Locate the cell with the specified text and output its [X, Y] center coordinate. 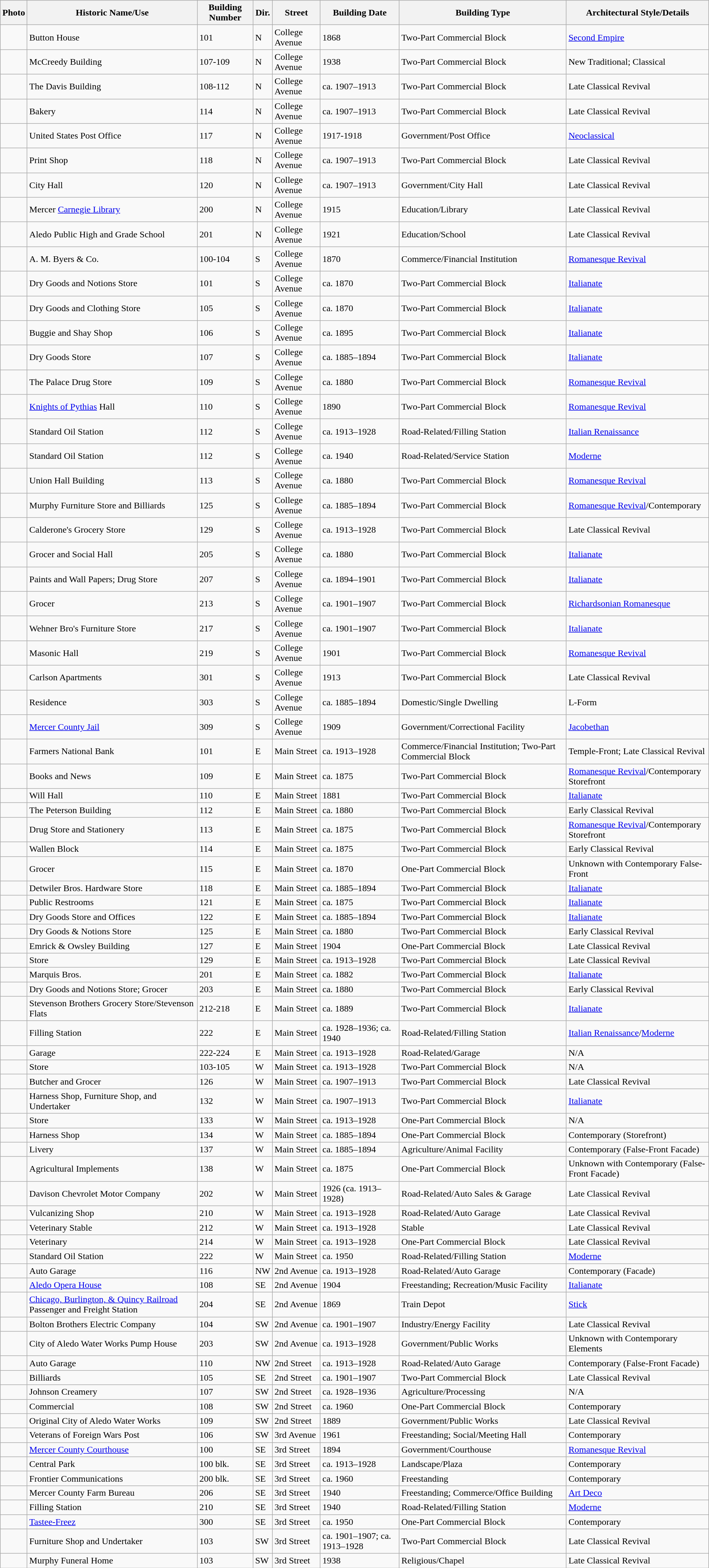
Landscape/Plaza [483, 1464]
1881 [360, 796]
Temple-Front; Late Classical Revival [637, 752]
132 [225, 1101]
Religious/Chapel [483, 1561]
1901 [360, 653]
Stevenson Brothers Grocery Store/Stevenson Flats [112, 1008]
1870 [360, 259]
Books and News [112, 776]
Wallen Block [112, 849]
Original City of Aledo Water Works [112, 1421]
Public Restrooms [112, 902]
1894 [360, 1450]
Detwiler Bros. Hardware Store [112, 888]
Photo [14, 13]
Freestanding; Commerce/Office Building [483, 1493]
Road-Related/Service Station [483, 456]
Carlson Apartments [112, 678]
The Davis Building [112, 86]
Dry Goods & Notions Store [112, 931]
303 [225, 702]
Bakery [112, 111]
Mercer County Farm Bureau [112, 1493]
1926 (ca. 1913–1928) [360, 1193]
115 [225, 868]
Train Depot [483, 1305]
103-105 [225, 1067]
Vulcanizing Shop [112, 1213]
Stable [483, 1227]
Stick [637, 1305]
Unknown with Contemporary (False-Front Facade) [637, 1169]
ca. 1940 [360, 456]
1915 [360, 210]
Harness Shop, Furniture Shop, and Undertaker [112, 1101]
206 [225, 1493]
Education/School [483, 234]
107-109 [225, 62]
213 [225, 603]
Marquis Bros. [112, 974]
Commercial [112, 1406]
Neoclassical [637, 136]
217 [225, 628]
100 [225, 1450]
300 [225, 1521]
121 [225, 902]
207 [225, 579]
The Peterson Building [112, 810]
104 [225, 1324]
212 [225, 1227]
Art Deco [637, 1493]
Knights of Pythias Hall [112, 407]
Freestanding; Social/Meeting Hall [483, 1435]
Farmers National Bank [112, 752]
Paints and Wall Papers; Drug Store [112, 579]
Dry Goods and Notions Store [112, 283]
Residence [112, 702]
214 [225, 1242]
Government/Courthouse [483, 1450]
Domestic/Single Dwelling [483, 702]
Dry Goods and Notions Store; Grocer [112, 989]
ca. 1882 [360, 974]
Tastee-Freez [112, 1521]
Agriculture/Processing [483, 1392]
Government/City Hall [483, 185]
Commerce/Financial Institution [483, 259]
Agriculture/Animal Facility [483, 1149]
126 [225, 1082]
Grocer and Social Hall [112, 554]
Dry Goods Store and Offices [112, 917]
202 [225, 1193]
New Traditional; Classical [637, 62]
Emrick & Owsley Building [112, 946]
1909 [360, 727]
212-218 [225, 1008]
Contemporary (Storefront) [637, 1135]
1917-1918 [360, 136]
205 [225, 554]
108-112 [225, 86]
Wehner Bro's Furniture Store [112, 628]
Murphy Funeral Home [112, 1561]
Dir. [263, 13]
100-104 [225, 259]
309 [225, 727]
138 [225, 1169]
301 [225, 678]
Freestanding; Recreation/Music Facility [483, 1285]
1913 [360, 678]
219 [225, 653]
Veterinary [112, 1242]
134 [225, 1135]
Romanesque Revival/Contemporary [637, 505]
Billiards [112, 1378]
Masonic Hall [112, 653]
222-224 [225, 1053]
The Palace Drug Store [112, 382]
Richardsonian Romanesque [637, 603]
Italian Renaissance/Moderne [637, 1033]
137 [225, 1149]
127 [225, 946]
Bolton Brothers Electric Company [112, 1324]
Veterinary Stable [112, 1227]
Davison Chevrolet Motor Company [112, 1193]
204 [225, 1305]
Architectural Style/Details [637, 13]
Union Hall Building [112, 481]
Building Number [225, 13]
Chicago, Burlington, & Quincy Railroad Passenger and Freight Station [112, 1305]
200 blk. [225, 1478]
L-Form [637, 702]
Mercer County Jail [112, 727]
Butcher and Grocer [112, 1082]
Aledo Opera House [112, 1285]
Italian Renaissance [637, 432]
ca. 1895 [360, 333]
Freestanding [483, 1478]
Commerce/Financial Institution; Two-Part Commercial Block [483, 752]
Dry Goods and Clothing Store [112, 308]
122 [225, 917]
Unknown with Contemporary False-Front [637, 868]
United States Post Office [112, 136]
Central Park [112, 1464]
120 [225, 185]
Jacobethan [637, 727]
Mercer County Courthouse [112, 1450]
3rd Avenue [296, 1435]
City Hall [112, 185]
Johnson Creamery [112, 1392]
Furniture Shop and Undertaker [112, 1542]
Agricultural Implements [112, 1169]
Contemporary (Facade) [637, 1271]
ca. 1889 [360, 1008]
Second Empire [637, 37]
Historic Name/Use [112, 13]
Calderone's Grocery Store [112, 530]
Button House [112, 37]
Road-Related/Auto Sales & Garage [483, 1193]
Livery [112, 1149]
100 blk. [225, 1464]
Government/Correctional Facility [483, 727]
1890 [360, 407]
Dry Goods Store [112, 357]
1961 [360, 1435]
1921 [360, 234]
Mercer Carnegie Library [112, 210]
1889 [360, 1421]
Frontier Communications [112, 1478]
A. M. Byers & Co. [112, 259]
1868 [360, 37]
Industry/Energy Facility [483, 1324]
Harness Shop [112, 1135]
117 [225, 136]
1869 [360, 1305]
200 [225, 210]
Garage [112, 1053]
Building Date [360, 13]
Murphy Furniture Store and Billiards [112, 505]
Drug Store and Stationery [112, 830]
Unknown with Contemporary Elements [637, 1344]
Buggie and Shay Shop [112, 333]
Government/Post Office [483, 136]
Will Hall [112, 796]
133 [225, 1121]
McCreedy Building [112, 62]
ca. 1894–1901 [360, 579]
116 [225, 1271]
ca. 1928–1936; ca. 1940 [360, 1033]
Veterans of Foreign Wars Post [112, 1435]
Building Type [483, 13]
Print Shop [112, 161]
ca. 1901–1907; ca. 1913–1928 [360, 1542]
City of Aledo Water Works Pump House [112, 1344]
ca. 1928–1936 [360, 1392]
Education/Library [483, 210]
Street [296, 13]
Aledo Public High and Grade School [112, 234]
Road-Related/Garage [483, 1053]
